Find where the given text appears and provide that cell's center as (x, y) coordinate. 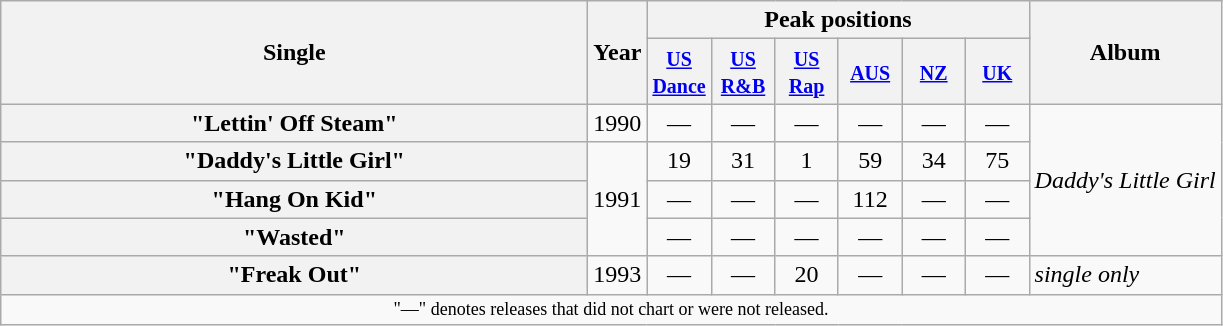
1993 (618, 275)
Peak positions (838, 20)
59 (870, 161)
UK (998, 72)
"Wasted" (294, 237)
US Dance (679, 72)
Album (1125, 52)
single only (1125, 275)
"—" denotes releases that did not chart or were not released. (612, 310)
USRap (807, 72)
"Lettin' Off Steam" (294, 123)
Year (618, 52)
1 (807, 161)
19 (679, 161)
75 (998, 161)
"Freak Out" (294, 275)
Daddy's Little Girl (1125, 180)
1990 (618, 123)
112 (870, 199)
"Hang On Kid" (294, 199)
USR&B (743, 72)
Single (294, 52)
"Daddy's Little Girl" (294, 161)
NZ (934, 72)
AUS (870, 72)
31 (743, 161)
20 (807, 275)
1991 (618, 199)
34 (934, 161)
